Determine the [X, Y] coordinate at the center of the cell enclosing the given text.  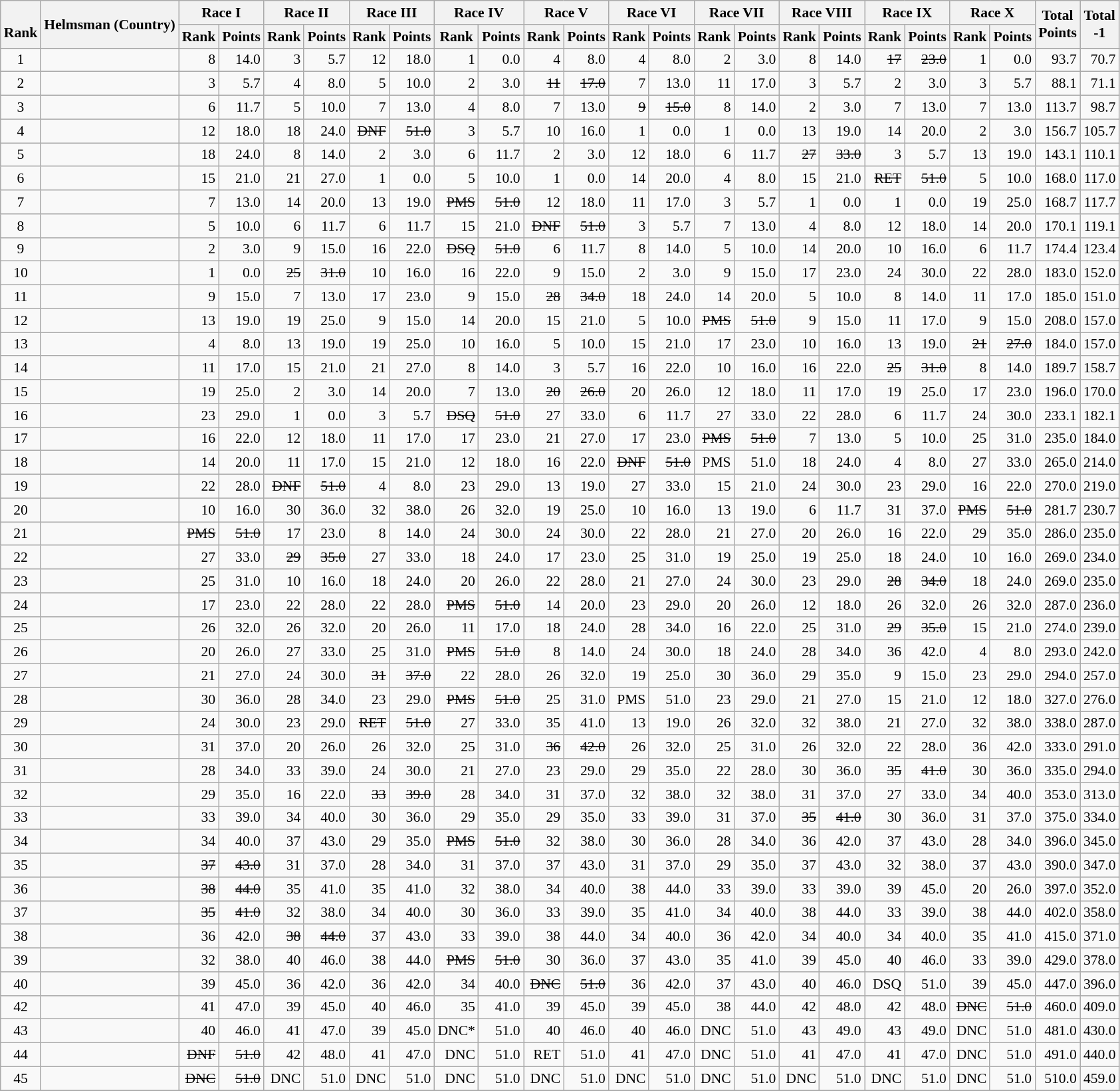
276.0 [1099, 699]
352.0 [1099, 889]
219.0 [1099, 487]
Race VI [651, 13]
270.0 [1058, 487]
123.4 [1099, 249]
481.0 [1058, 1031]
430.0 [1099, 1031]
334.0 [1099, 818]
93.7 [1058, 60]
286.0 [1058, 534]
Race IV [479, 13]
98.7 [1099, 108]
117.0 [1099, 179]
397.0 [1058, 889]
230.7 [1099, 510]
Total Points [1058, 24]
Race VIII [822, 13]
Race II [306, 13]
105.7 [1099, 131]
196.0 [1058, 392]
274.0 [1058, 628]
242.0 [1099, 652]
110.1 [1099, 155]
168.7 [1058, 202]
281.7 [1058, 510]
338.0 [1058, 723]
Total-1 [1099, 24]
Race IX [907, 13]
265.0 [1058, 463]
143.1 [1058, 155]
236.0 [1099, 605]
158.7 [1099, 368]
174.4 [1058, 249]
183.0 [1058, 273]
375.0 [1058, 818]
Helmsman (Country) [109, 24]
293.0 [1058, 652]
156.7 [1058, 131]
459.0 [1099, 1078]
358.0 [1099, 913]
347.0 [1099, 866]
189.7 [1058, 368]
239.0 [1099, 628]
70.7 [1099, 60]
117.7 [1099, 202]
113.7 [1058, 108]
88.1 [1058, 84]
185.0 [1058, 297]
Race VII [736, 13]
440.0 [1099, 1055]
214.0 [1099, 463]
Race III [392, 13]
208.0 [1058, 320]
345.0 [1099, 842]
333.0 [1058, 747]
45 [21, 1078]
DNC* [456, 1031]
234.0 [1099, 558]
378.0 [1099, 960]
460.0 [1058, 1007]
Race I [221, 13]
170.1 [1058, 226]
119.1 [1099, 226]
182.1 [1099, 416]
510.0 [1058, 1078]
168.0 [1058, 179]
71.1 [1099, 84]
44 [21, 1055]
390.0 [1058, 866]
429.0 [1058, 960]
152.0 [1099, 273]
327.0 [1058, 699]
371.0 [1099, 937]
402.0 [1058, 913]
291.0 [1099, 747]
491.0 [1058, 1055]
415.0 [1058, 937]
Race V [566, 13]
257.0 [1099, 676]
313.0 [1099, 794]
170.0 [1099, 392]
151.0 [1099, 297]
335.0 [1058, 771]
409.0 [1099, 1007]
353.0 [1058, 794]
233.1 [1058, 416]
447.0 [1058, 984]
Race X [992, 13]
